Extract the [X, Y] coordinate from the center of the cell holding the provided text.  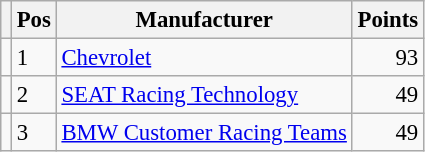
Chevrolet [204, 58]
Manufacturer [204, 20]
2 [34, 95]
SEAT Racing Technology [204, 95]
Pos [34, 20]
93 [388, 58]
BMW Customer Racing Teams [204, 133]
1 [34, 58]
3 [34, 133]
Points [388, 20]
